For the text-containing cell, return its midpoint in (X, Y) coordinate format. 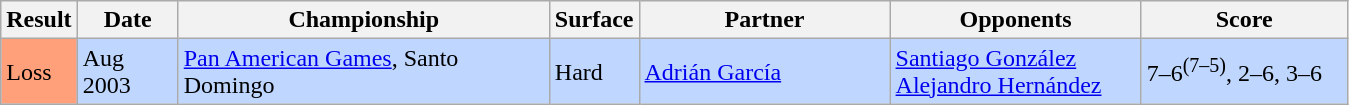
Partner (764, 20)
Score (1244, 20)
Date (128, 20)
Result (39, 20)
7–6(7–5), 2–6, 3–6 (1244, 72)
Opponents (1016, 20)
Surface (594, 20)
Loss (39, 72)
Aug 2003 (128, 72)
Santiago González Alejandro Hernández (1016, 72)
Adrián García (764, 72)
Championship (364, 20)
Pan American Games, Santo Domingo (364, 72)
Hard (594, 72)
